Search for the cell housing the specified text and yield its [X, Y] center coordinate. 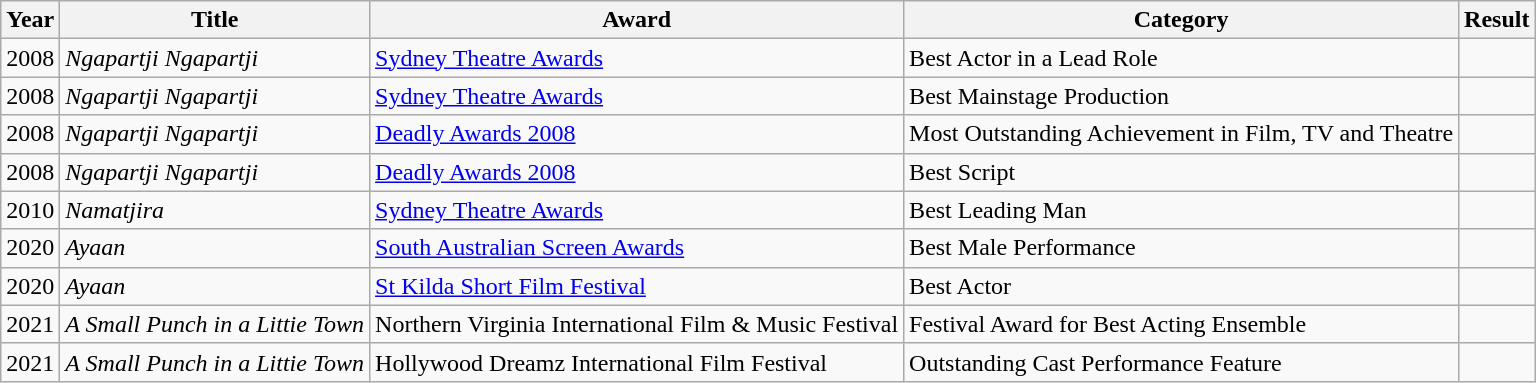
St Kilda Short Film Festival [637, 286]
Most Outstanding Achievement in Film, TV and Theatre [1182, 134]
Year [30, 20]
Best Actor in a Lead Role [1182, 58]
Category [1182, 20]
Namatjira [215, 210]
Best Actor [1182, 286]
Best Script [1182, 172]
Best Male Performance [1182, 248]
Result [1497, 20]
Best Mainstage Production [1182, 96]
South Australian Screen Awards [637, 248]
2010 [30, 210]
Festival Award for Best Acting Ensemble [1182, 324]
Title [215, 20]
Hollywood Dreamz International Film Festival [637, 362]
Northern Virginia International Film & Music Festival [637, 324]
Best Leading Man [1182, 210]
Award [637, 20]
Outstanding Cast Performance Feature [1182, 362]
